Extract the [x, y] coordinate from the center of the cell holding the provided text.  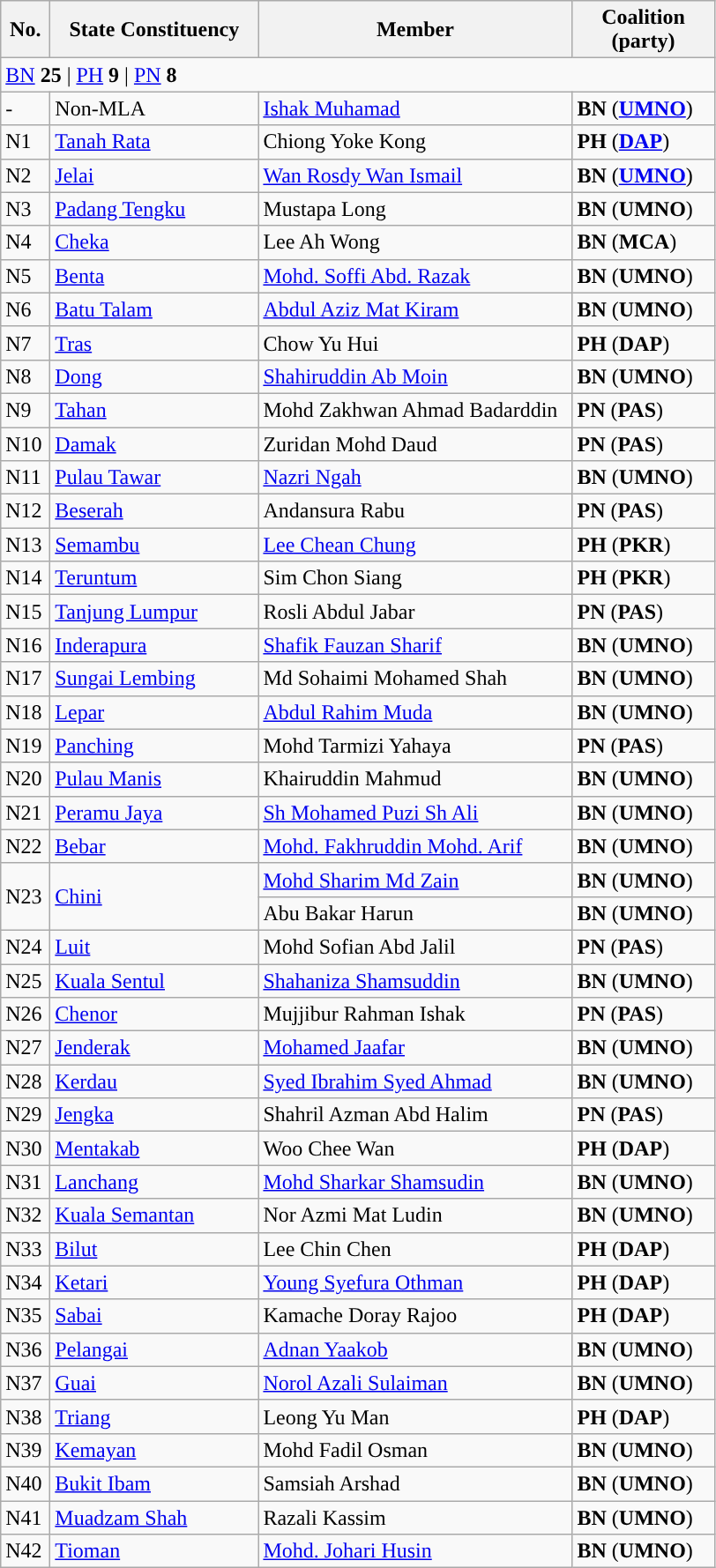
N21 [26, 813]
Semambu [154, 545]
Teruntum [154, 578]
Jengka [154, 1115]
Lanchang [154, 1182]
Bebar [154, 846]
Sungai Lembing [154, 679]
Beserah [154, 511]
N37 [26, 1383]
Sh Mohamed Puzi Sh Ali [415, 813]
Shahaniza Shamsuddin [415, 981]
N25 [26, 981]
Chini [154, 896]
Kamache Doray Rajoo [415, 1316]
N39 [26, 1450]
Non-MLA [154, 108]
N16 [26, 645]
Pelangai [154, 1349]
N26 [26, 1014]
N12 [26, 511]
Nor Azmi Mat Ludin [415, 1215]
Muadzam Shah [154, 1517]
N34 [26, 1282]
Lee Chin Chen [415, 1249]
Bilut [154, 1249]
Cheka [154, 242]
Mohd. Fakhruddin Mohd. Arif [415, 846]
Mohd Sharkar Shamsudin [415, 1182]
Pulau Tawar [154, 478]
Triang [154, 1416]
Mohd Fadil Osman [415, 1450]
N8 [26, 376]
Nazri Ngah [415, 478]
N22 [26, 846]
Rosli Abdul Jabar [415, 612]
N38 [26, 1416]
Chow Yu Hui [415, 343]
Khairuddin Mahmud [415, 779]
Mohamed Jaafar [415, 1048]
Tanah Rata [154, 142]
N1 [26, 142]
N4 [26, 242]
BN (MCA) [644, 242]
Guai [154, 1383]
N28 [26, 1081]
N40 [26, 1483]
N5 [26, 276]
Jenderak [154, 1048]
N15 [26, 612]
N18 [26, 712]
Wan Rosdy Wan Ismail [415, 175]
Sabai [154, 1316]
Syed Ibrahim Syed Ahmad [415, 1081]
Padang Tengku [154, 209]
Tanjung Lumpur [154, 612]
Abdul Rahim Muda [415, 712]
N3 [26, 209]
N32 [26, 1215]
Mohd Sharim Md Zain [415, 880]
N13 [26, 545]
N36 [26, 1349]
Young Syefura Othman [415, 1282]
Leong Yu Man [415, 1416]
Tioman [154, 1551]
Kuala Semantan [154, 1215]
Lee Ah Wong [415, 242]
Shafik Fauzan Sharif [415, 645]
Peramu Jaya [154, 813]
Lepar [154, 712]
Sim Chon Siang [415, 578]
BN 25 | PH 9 | PN 8 [358, 75]
Abu Bakar Harun [415, 913]
Mustapa Long [415, 209]
State Constituency [154, 30]
Lee Chean Chung [415, 545]
N31 [26, 1182]
Jelai [154, 175]
N42 [26, 1551]
N14 [26, 578]
Tahan [154, 410]
Zuridan Mohd Daud [415, 443]
Mohd Tarmizi Yahaya [415, 746]
N33 [26, 1249]
Member [415, 30]
Abdul Aziz Mat Kiram [415, 309]
Batu Talam [154, 309]
N23 [26, 896]
N9 [26, 410]
Tras [154, 343]
Mohd. Johari Husin [415, 1551]
Bukit Ibam [154, 1483]
Shahril Azman Abd Halim [415, 1115]
Kerdau [154, 1081]
N6 [26, 309]
Ishak Muhamad [415, 108]
Coalition (party) [644, 30]
N29 [26, 1115]
Pulau Manis [154, 779]
Samsiah Arshad [415, 1483]
N19 [26, 746]
Luit [154, 947]
Mentakab [154, 1148]
Chiong Yoke Kong [415, 142]
Mohd Zakhwan Ahmad Badarddin [415, 410]
N41 [26, 1517]
N30 [26, 1148]
Damak [154, 443]
Dong [154, 376]
Woo Chee Wan [415, 1148]
N7 [26, 343]
N20 [26, 779]
Razali Kassim [415, 1517]
Md Sohaimi Mohamed Shah [415, 679]
Benta [154, 276]
Ketari [154, 1282]
N27 [26, 1048]
Chenor [154, 1014]
N24 [26, 947]
Adnan Yaakob [415, 1349]
Norol Azali Sulaiman [415, 1383]
- [26, 108]
Shahiruddin Ab Moin [415, 376]
Inderapura [154, 645]
N2 [26, 175]
Kemayan [154, 1450]
Mohd Sofian Abd Jalil [415, 947]
Mohd. Soffi Abd. Razak [415, 276]
N17 [26, 679]
N10 [26, 443]
Andansura Rabu [415, 511]
N11 [26, 478]
N35 [26, 1316]
No. [26, 30]
Panching [154, 746]
Mujjibur Rahman Ishak [415, 1014]
Kuala Sentul [154, 981]
